Find where the given text appears and provide that cell's center as (x, y) coordinate. 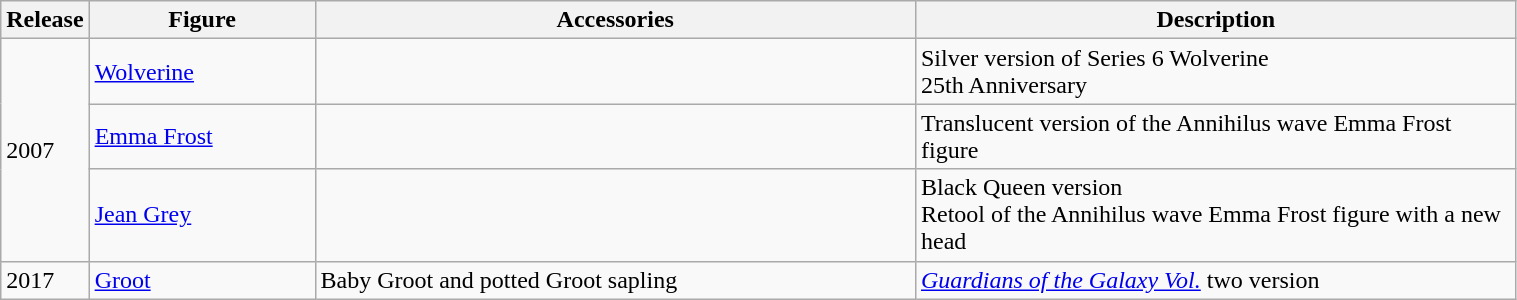
Emma Frost (202, 136)
Release (45, 20)
Translucent version of the Annihilus wave Emma Frost figure (1216, 136)
Figure (202, 20)
Jean Grey (202, 215)
Description (1216, 20)
Silver version of Series 6 Wolverine25th Anniversary (1216, 72)
2007 (45, 150)
Baby Groot and potted Groot sapling (615, 280)
Groot (202, 280)
Wolverine (202, 72)
Guardians of the Galaxy Vol. two version (1216, 280)
Black Queen versionRetool of the Annihilus wave Emma Frost figure with a new head (1216, 215)
Accessories (615, 20)
2017 (45, 280)
